Extract the [x, y] coordinate from the center of the cell holding the provided text.  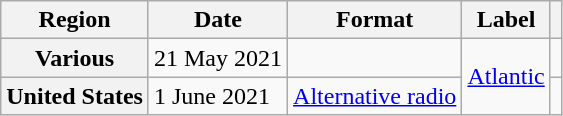
1 June 2021 [218, 96]
Various [75, 58]
Label [506, 20]
United States [75, 96]
Region [75, 20]
Atlantic [506, 77]
Date [218, 20]
21 May 2021 [218, 58]
Alternative radio [375, 96]
Format [375, 20]
